Extract the [X, Y] coordinate from the center of the cell holding the provided text.  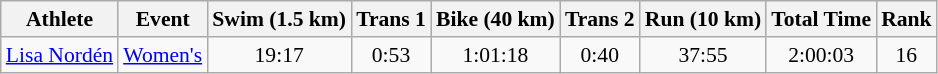
Event [162, 19]
16 [906, 55]
2:00:03 [821, 55]
Trans 2 [600, 19]
Lisa Nordén [60, 55]
0:40 [600, 55]
Rank [906, 19]
19:17 [279, 55]
0:53 [391, 55]
Women's [162, 55]
Trans 1 [391, 19]
1:01:18 [496, 55]
Total Time [821, 19]
Run (10 km) [703, 19]
Athlete [60, 19]
Swim (1.5 km) [279, 19]
Bike (40 km) [496, 19]
37:55 [703, 55]
